Search for the cell housing the specified text and yield its [x, y] center coordinate. 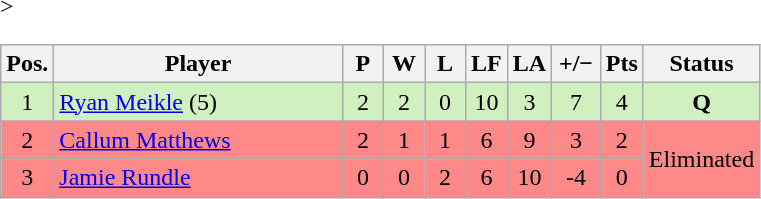
-4 [576, 178]
LA [529, 64]
+/− [576, 64]
LF [487, 64]
W [404, 64]
P [362, 64]
7 [576, 102]
Ryan Meikle (5) [198, 102]
Callum Matthews [198, 140]
Q [701, 102]
Pts [622, 64]
9 [529, 140]
Player [198, 64]
Pos. [28, 64]
4 [622, 102]
L [444, 64]
Status [701, 64]
Jamie Rundle [198, 178]
Eliminated [701, 159]
